For the text-containing cell, return its midpoint in (x, y) coordinate format. 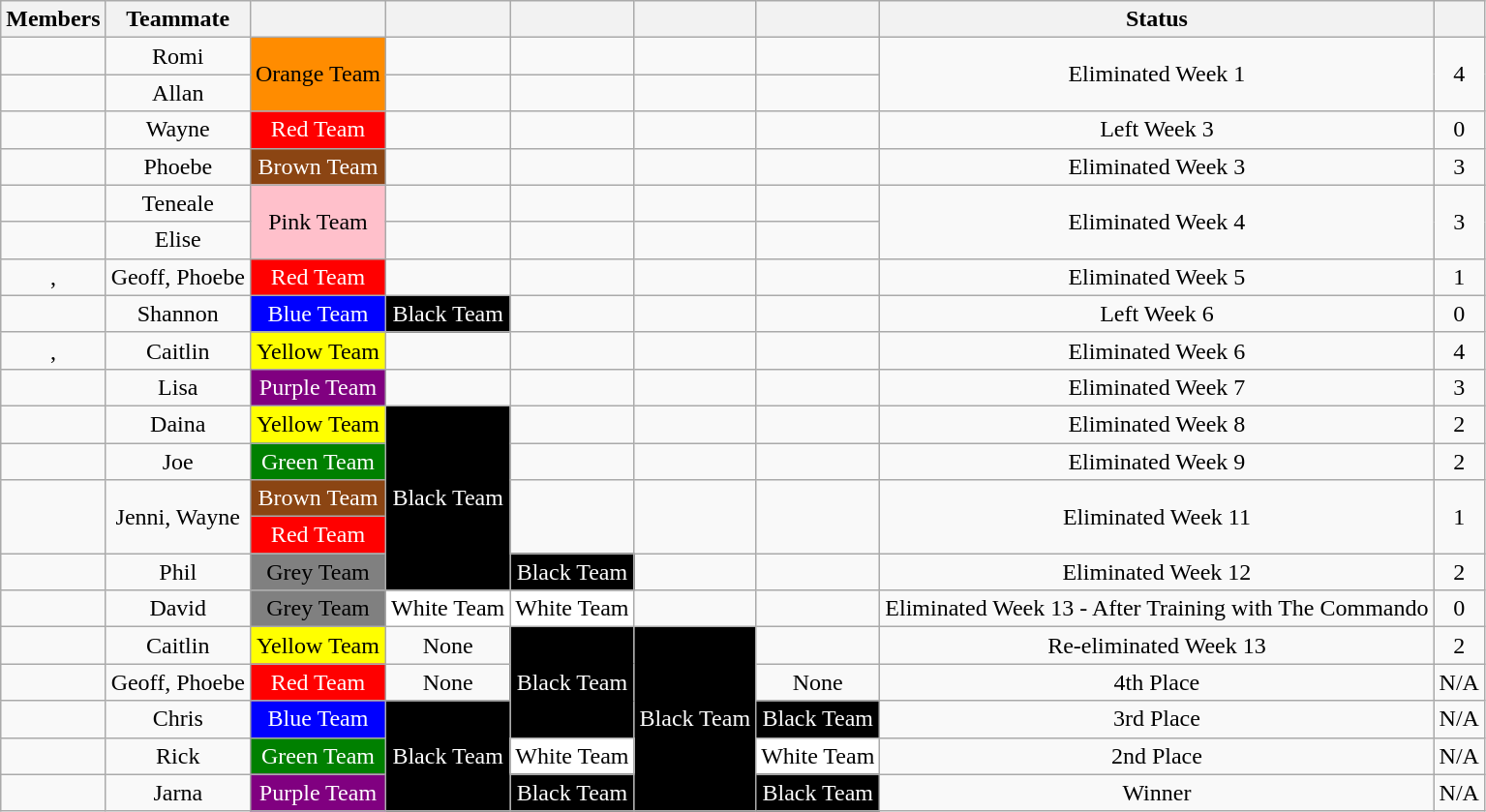
Joe (178, 462)
Eliminated Week 13 - After Training with The Commando (1157, 609)
Status (1157, 19)
Eliminated Week 11 (1157, 517)
4th Place (1157, 682)
Jarna (178, 793)
2nd Place (1157, 756)
Pink Team (318, 222)
Romi (178, 56)
Eliminated Week 1 (1157, 75)
Eliminated Week 4 (1157, 222)
Left Week 6 (1157, 314)
3rd Place (1157, 719)
Rick (178, 756)
Jenni, Wayne (178, 517)
Daina (178, 424)
Lisa (178, 387)
David (178, 609)
Eliminated Week 8 (1157, 424)
Eliminated Week 3 (1157, 166)
Re-eliminated Week 13 (1157, 646)
Members (53, 19)
Chris (178, 719)
Eliminated Week 5 (1157, 277)
Eliminated Week 12 (1157, 572)
Shannon (178, 314)
Phoebe (178, 166)
Orange Team (318, 75)
Eliminated Week 6 (1157, 350)
Allan (178, 93)
Eliminated Week 7 (1157, 387)
Wayne (178, 130)
Eliminated Week 9 (1157, 462)
Teammate (178, 19)
Winner (1157, 793)
Left Week 3 (1157, 130)
Teneale (178, 203)
Elise (178, 240)
Phil (178, 572)
